Return the [x, y] coordinate for the center point of the cell that contains the specified text.  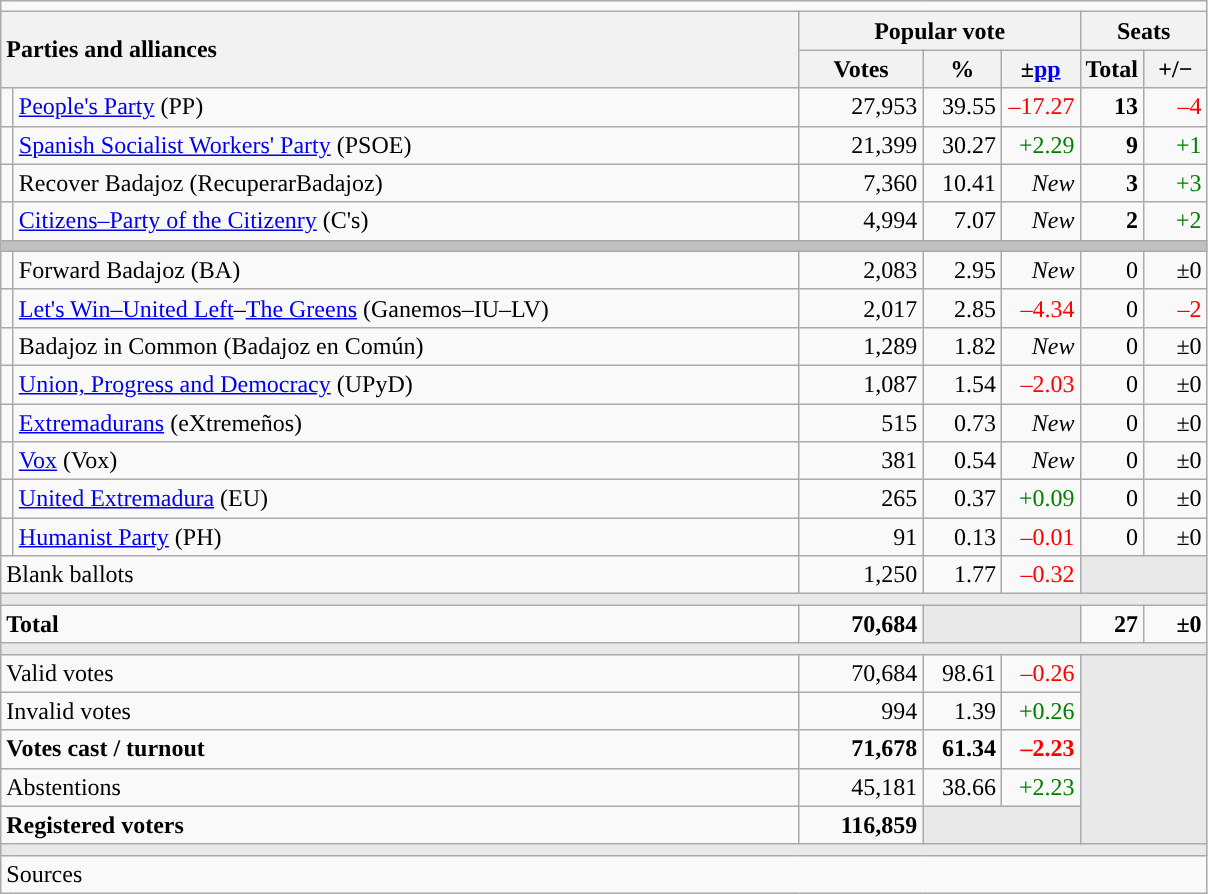
Recover Badajoz (RecuperarBadajoz) [406, 183]
1,087 [861, 384]
0.73 [962, 423]
Seats [1144, 31]
381 [861, 461]
+0.26 [1040, 711]
Valid votes [400, 673]
2,083 [861, 270]
994 [861, 711]
Union, Progress and Democracy (UPyD) [406, 384]
0.37 [962, 499]
Forward Badajoz (BA) [406, 270]
9 [1112, 145]
+0.09 [1040, 499]
27 [1112, 624]
Parties and alliances [400, 50]
2.85 [962, 308]
±pp [1040, 69]
1.54 [962, 384]
7.07 [962, 221]
265 [861, 499]
116,859 [861, 825]
+2.29 [1040, 145]
2 [1112, 221]
Votes [861, 69]
1.39 [962, 711]
Extremadurans (eXtremeños) [406, 423]
Popular vote [940, 31]
Registered voters [400, 825]
Badajoz in Common (Badajoz en Común) [406, 346]
Vox (Vox) [406, 461]
1,289 [861, 346]
–0.01 [1040, 537]
Blank ballots [400, 575]
Votes cast / turnout [400, 749]
Invalid votes [400, 711]
1.82 [962, 346]
1,250 [861, 575]
91 [861, 537]
7,360 [861, 183]
2.95 [962, 270]
10.41 [962, 183]
+3 [1176, 183]
People's Party (PP) [406, 107]
38.66 [962, 787]
Humanist Party (PH) [406, 537]
21,399 [861, 145]
1.77 [962, 575]
+2 [1176, 221]
–4.34 [1040, 308]
–0.32 [1040, 575]
United Extremadura (EU) [406, 499]
0.54 [962, 461]
0.13 [962, 537]
–4 [1176, 107]
Spanish Socialist Workers' Party (PSOE) [406, 145]
2,017 [861, 308]
–2 [1176, 308]
61.34 [962, 749]
+1 [1176, 145]
4,994 [861, 221]
3 [1112, 183]
27,953 [861, 107]
–17.27 [1040, 107]
+/− [1176, 69]
Sources [604, 874]
71,678 [861, 749]
98.61 [962, 673]
13 [1112, 107]
–2.03 [1040, 384]
% [962, 69]
39.55 [962, 107]
45,181 [861, 787]
–0.26 [1040, 673]
Abstentions [400, 787]
–2.23 [1040, 749]
30.27 [962, 145]
Citizens–Party of the Citizenry (C's) [406, 221]
+2.23 [1040, 787]
515 [861, 423]
Let's Win–United Left–The Greens (Ganemos–IU–LV) [406, 308]
